Provide the (x, y) coordinate of the cell's center where the given text is located.  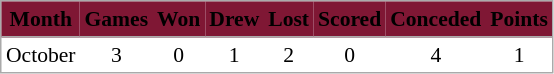
Lost (289, 20)
Points (520, 20)
October (42, 55)
3 (116, 55)
Scored (350, 20)
4 (436, 55)
Conceded (436, 20)
Won (179, 20)
Games (116, 20)
2 (289, 55)
Month (42, 20)
Drew (234, 20)
